Find where the given text appears and provide that cell's center as (x, y) coordinate. 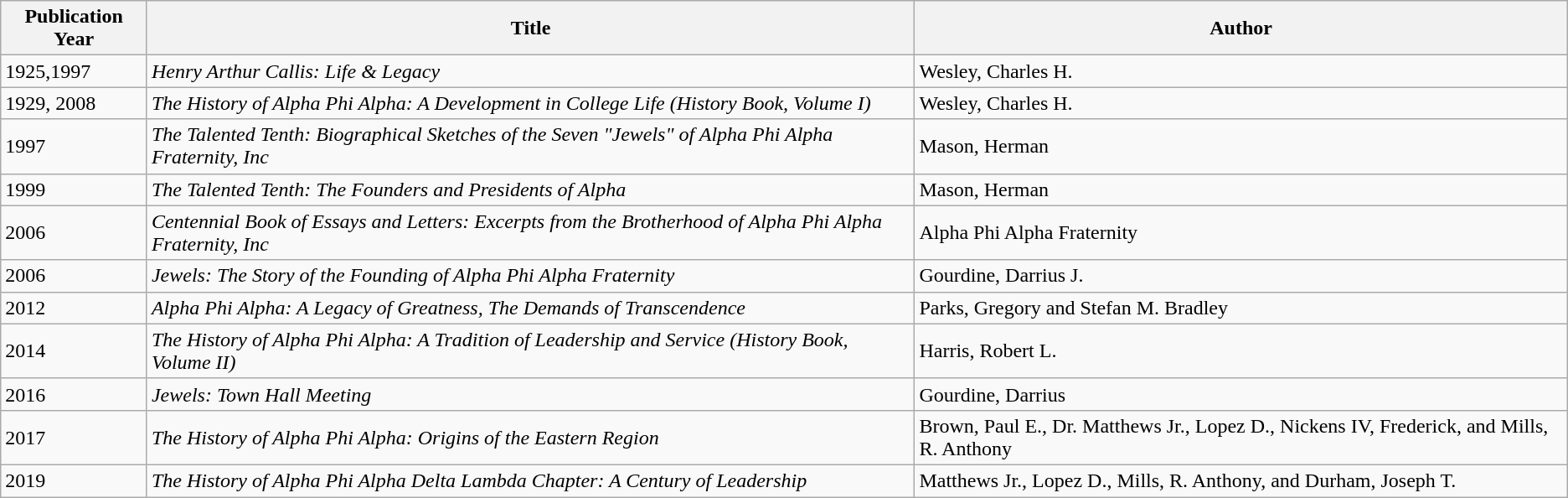
The History of Alpha Phi Alpha: A Tradition of Leadership and Service (History Book, Volume II) (530, 350)
The Talented Tenth: Biographical Sketches of the Seven "Jewels" of Alpha Phi Alpha Fraternity, Inc (530, 146)
2017 (74, 438)
2016 (74, 394)
Publication Year (74, 29)
2014 (74, 350)
The History of Alpha Phi Alpha: Origins of the Eastern Region (530, 438)
Matthews Jr., Lopez D., Mills, R. Anthony, and Durham, Joseph T. (1241, 480)
Brown, Paul E., Dr. Matthews Jr., Lopez D., Nickens IV, Frederick, and Mills, R. Anthony (1241, 438)
1997 (74, 146)
Gourdine, Darrius J. (1241, 276)
1929, 2008 (74, 103)
2012 (74, 308)
2019 (74, 480)
Author (1241, 29)
Alpha Phi Alpha: A Legacy of Greatness, The Demands of Transcendence (530, 308)
The History of Alpha Phi Alpha Delta Lambda Chapter: A Century of Leadership (530, 480)
Henry Arthur Callis: Life & Legacy (530, 71)
Alpha Phi Alpha Fraternity (1241, 233)
The History of Alpha Phi Alpha: A Development in College Life (History Book, Volume I) (530, 103)
1999 (74, 189)
Gourdine, Darrius (1241, 394)
Jewels: The Story of the Founding of Alpha Phi Alpha Fraternity (530, 276)
Harris, Robert L. (1241, 350)
Centennial Book of Essays and Letters: Excerpts from the Brotherhood of Alpha Phi Alpha Fraternity, Inc (530, 233)
Title (530, 29)
Parks, Gregory and Stefan M. Bradley (1241, 308)
1925,1997 (74, 71)
Jewels: Town Hall Meeting (530, 394)
The Talented Tenth: The Founders and Presidents of Alpha (530, 189)
